Locate the cell with the specified text and output its (x, y) center coordinate. 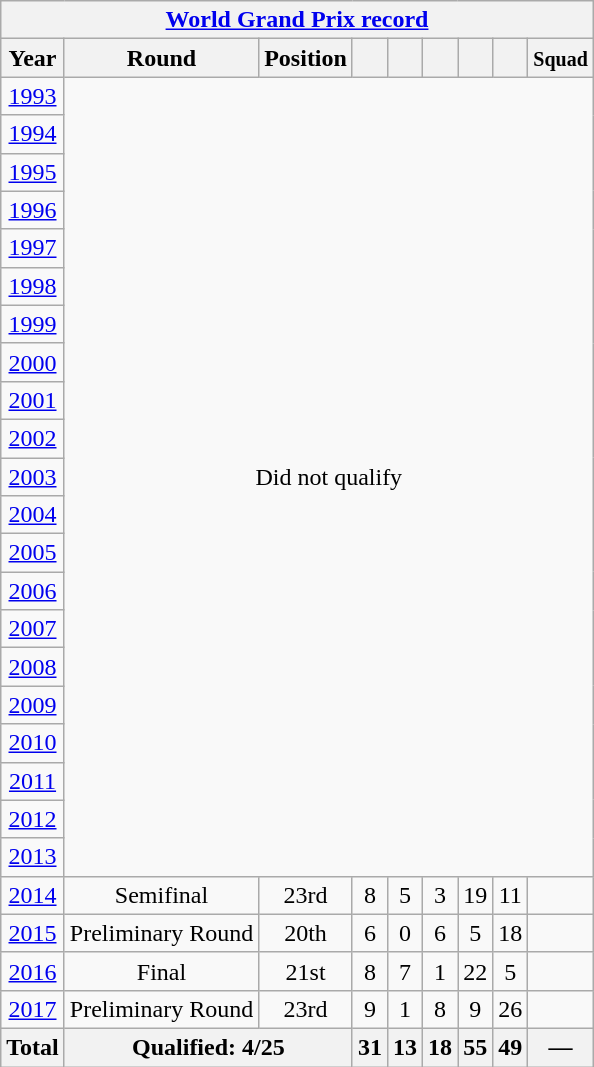
19 (476, 895)
2017 (33, 1009)
2012 (33, 819)
2014 (33, 895)
20th (306, 933)
2013 (33, 857)
2000 (33, 362)
Qualified: 4/25 (208, 1047)
0 (404, 933)
1996 (33, 210)
Round (161, 58)
2003 (33, 477)
11 (510, 895)
2011 (33, 781)
— (561, 1047)
1998 (33, 286)
13 (404, 1047)
Total (33, 1047)
2006 (33, 591)
Position (306, 58)
Semifinal (161, 895)
Year (33, 58)
Final (161, 971)
1994 (33, 134)
55 (476, 1047)
2008 (33, 667)
2016 (33, 971)
Squad (561, 58)
1995 (33, 172)
2007 (33, 629)
2010 (33, 743)
2005 (33, 553)
World Grand Prix record (298, 20)
2009 (33, 705)
22 (476, 971)
2015 (33, 933)
3 (440, 895)
2004 (33, 515)
Did not qualify (328, 476)
1997 (33, 248)
26 (510, 1009)
1999 (33, 324)
31 (370, 1047)
2001 (33, 400)
49 (510, 1047)
2002 (33, 438)
1993 (33, 96)
7 (404, 971)
21st (306, 971)
